For the text-containing cell, return its midpoint in [X, Y] coordinate format. 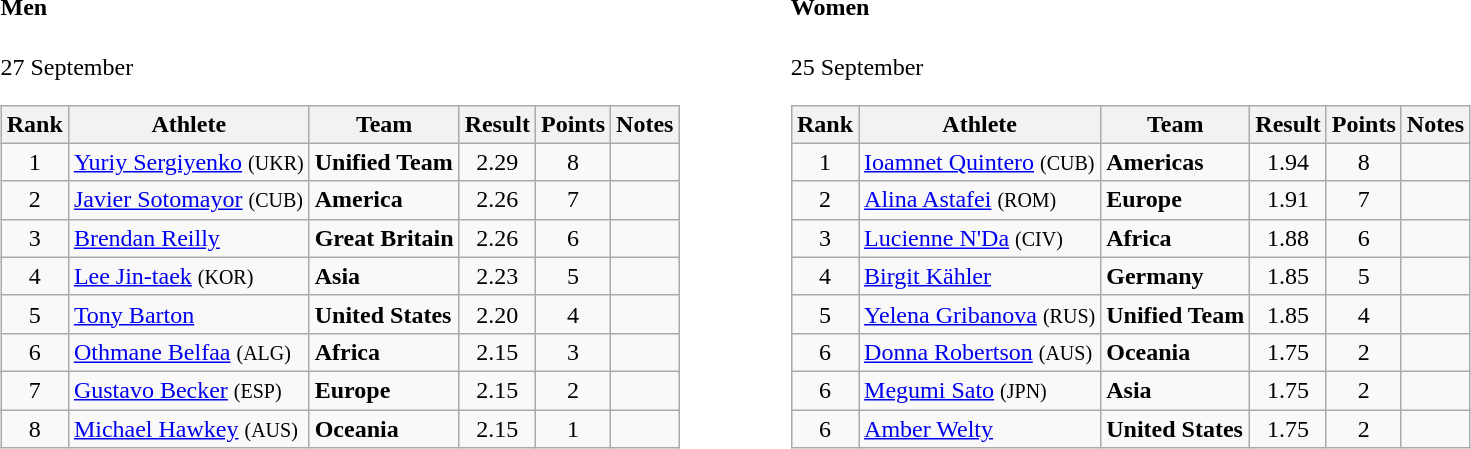
Brendan Reilly [188, 238]
America [384, 200]
Michael Hawkey (AUS) [188, 429]
Amber Welty [980, 429]
2.20 [497, 314]
Alina Astafei (ROM) [980, 200]
1.91 [1288, 200]
Javier Sotomayor (CUB) [188, 200]
Gustavo Becker (ESP) [188, 390]
Great Britain [384, 238]
1.88 [1288, 238]
Germany [1176, 276]
Yelena Gribanova (RUS) [980, 314]
2.23 [497, 276]
Donna Robertson (AUS) [980, 352]
Lucienne N'Da (CIV) [980, 238]
1.94 [1288, 162]
Ioamnet Quintero (CUB) [980, 162]
Tony Barton [188, 314]
Megumi Sato (JPN) [980, 390]
Yuriy Sergiyenko (UKR) [188, 162]
2.29 [497, 162]
Othmane Belfaa (ALG) [188, 352]
Americas [1176, 162]
Birgit Kähler [980, 276]
Lee Jin-taek (KOR) [188, 276]
